Capture the cell that displays the provided text and extract its (X, Y) central coordinate. 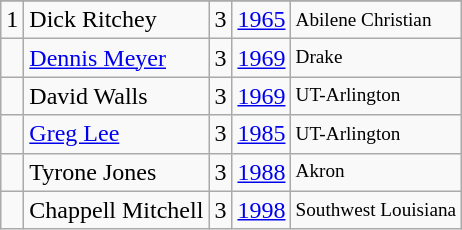
1 (12, 20)
1985 (262, 134)
Drake (376, 58)
Chappell Mitchell (116, 210)
Abilene Christian (376, 20)
Southwest Louisiana (376, 210)
Greg Lee (116, 134)
Dennis Meyer (116, 58)
Akron (376, 172)
David Walls (116, 96)
Tyrone Jones (116, 172)
1965 (262, 20)
1998 (262, 210)
Dick Ritchey (116, 20)
1988 (262, 172)
